Capture the cell that displays the provided text and extract its [X, Y] central coordinate. 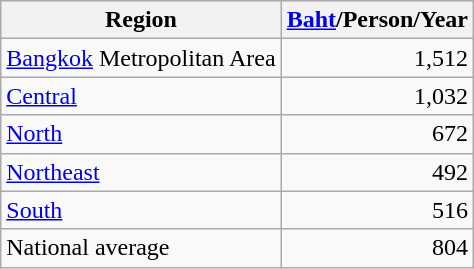
516 [377, 210]
804 [377, 248]
North [141, 134]
1,032 [377, 96]
672 [377, 134]
South [141, 210]
Northeast [141, 172]
Central [141, 96]
1,512 [377, 58]
Region [141, 20]
492 [377, 172]
Baht/Person/Year [377, 20]
National average [141, 248]
Bangkok Metropolitan Area [141, 58]
